Provide the [x, y] coordinate of the cell's center where the given text is located.  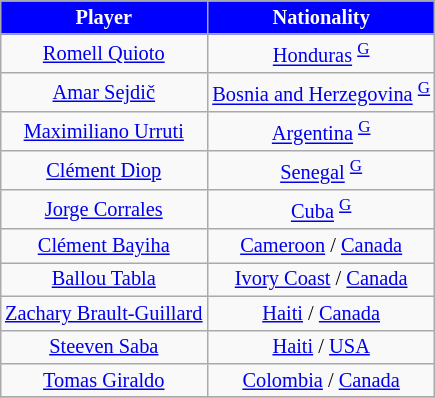
Argentina G [321, 132]
Senegal G [321, 170]
Maximiliano Urruti [104, 132]
Clément Diop [104, 170]
Steeven Saba [104, 347]
Player [104, 17]
Clément Bayiha [104, 246]
Bosnia and Herzegovina G [321, 92]
Amar Sejdič [104, 92]
Ballou Tabla [104, 279]
Ivory Coast / Canada [321, 279]
Cuba G [321, 210]
Cameroon / Canada [321, 246]
Nationality [321, 17]
Colombia / Canada [321, 380]
Haiti / USA [321, 347]
Jorge Corrales [104, 210]
Haiti / Canada [321, 313]
Tomas Giraldo [104, 380]
Romell Quioto [104, 54]
Zachary Brault-Guillard [104, 313]
Honduras G [321, 54]
